For the text-containing cell, return its midpoint in (x, y) coordinate format. 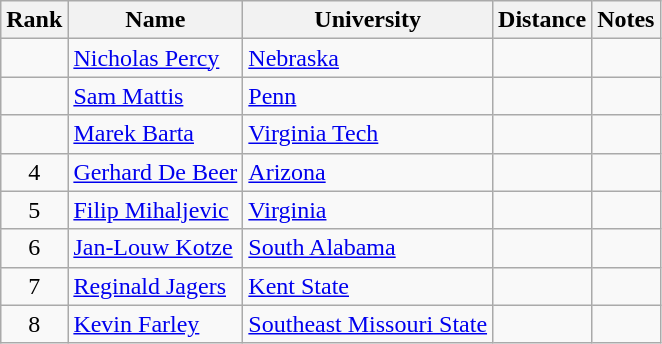
Arizona (368, 172)
Rank (34, 20)
8 (34, 324)
Penn (368, 96)
Jan-Louw Kotze (156, 248)
Kent State (368, 286)
South Alabama (368, 248)
Filip Mihaljevic (156, 210)
Gerhard De Beer (156, 172)
Southeast Missouri State (368, 324)
Name (156, 20)
Kevin Farley (156, 324)
Nebraska (368, 58)
Marek Barta (156, 134)
5 (34, 210)
6 (34, 248)
Virginia Tech (368, 134)
Sam Mattis (156, 96)
Distance (542, 20)
4 (34, 172)
Virginia (368, 210)
7 (34, 286)
Reginald Jagers (156, 286)
Nicholas Percy (156, 58)
Notes (626, 20)
University (368, 20)
